Output the [X, Y] coordinate of the center of the cell containing the given text.  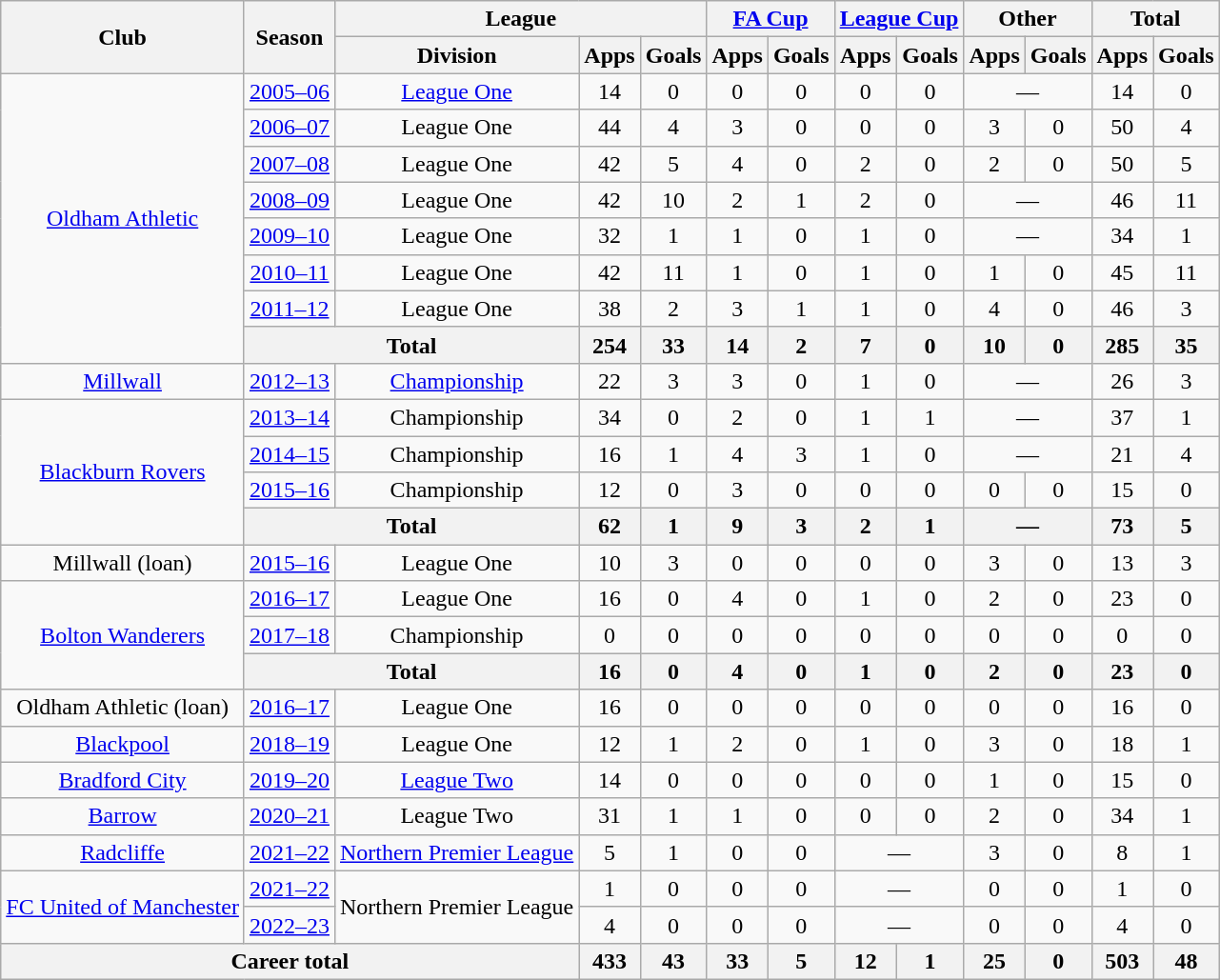
285 [1122, 345]
2017–18 [290, 635]
Club [123, 37]
2012–13 [290, 381]
League [520, 19]
35 [1186, 345]
Bradford City [123, 780]
48 [1186, 961]
Barrow [123, 816]
2005–06 [290, 91]
2022–23 [290, 925]
Other [1028, 19]
22 [610, 381]
7 [865, 345]
25 [994, 961]
31 [610, 816]
45 [1122, 272]
FC United of Manchester [123, 907]
Millwall [123, 381]
Division [456, 55]
433 [610, 961]
2013–14 [290, 417]
503 [1122, 961]
2019–20 [290, 780]
Blackburn Rovers [123, 471]
Radcliffe [123, 852]
2014–15 [290, 454]
FA Cup [770, 19]
21 [1122, 454]
Career total [290, 961]
Millwall (loan) [123, 563]
2018–19 [290, 744]
8 [1122, 852]
2007–08 [290, 164]
38 [610, 309]
62 [610, 527]
32 [610, 236]
43 [673, 961]
44 [610, 128]
Blackpool [123, 744]
Bolton Wanderers [123, 635]
2011–12 [290, 309]
9 [737, 527]
37 [1122, 417]
2008–09 [290, 200]
2020–21 [290, 816]
Season [290, 37]
2010–11 [290, 272]
League Cup [899, 19]
2006–07 [290, 128]
26 [1122, 381]
254 [610, 345]
73 [1122, 527]
2009–10 [290, 236]
13 [1122, 563]
Oldham Athletic (loan) [123, 708]
Oldham Athletic [123, 218]
18 [1122, 744]
